Determine the [x, y] coordinate at the center of the cell enclosing the given text.  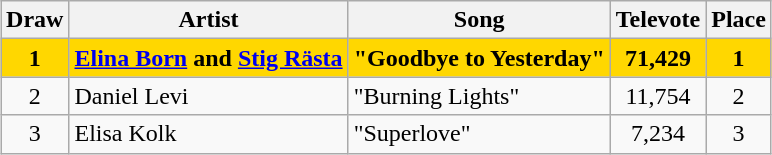
11,754 [658, 96]
"Burning Lights" [479, 96]
Draw [35, 20]
Artist [208, 20]
Place [739, 20]
Song [479, 20]
"Superlove" [479, 134]
"Goodbye to Yesterday" [479, 58]
Elina Born and Stig Rästa [208, 58]
Daniel Levi [208, 96]
7,234 [658, 134]
Televote [658, 20]
Elisa Kolk [208, 134]
71,429 [658, 58]
